Determine the (x, y) coordinate at the center of the cell enclosing the given text.  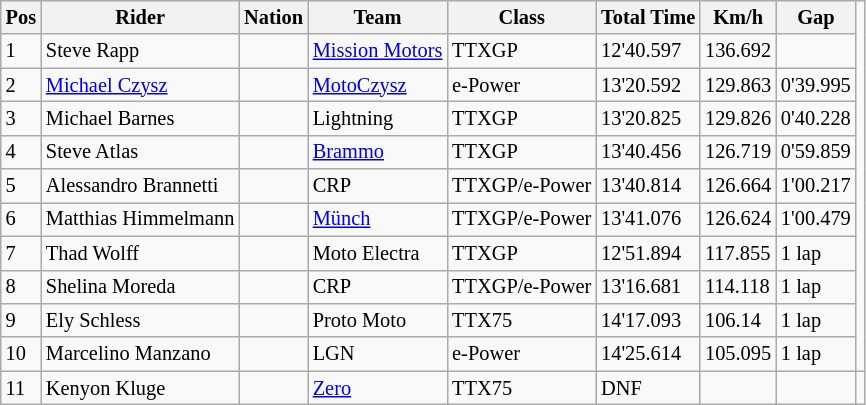
12'51.894 (648, 253)
9 (21, 320)
2 (21, 85)
129.826 (738, 118)
136.692 (738, 51)
10 (21, 354)
Ely Schless (140, 320)
MotoCzysz (378, 85)
Kenyon Kluge (140, 388)
105.095 (738, 354)
1'00.479 (816, 219)
1'00.217 (816, 186)
Steve Atlas (140, 152)
Matthias Himmelmann (140, 219)
13'20.825 (648, 118)
Shelina Moreda (140, 287)
106.14 (738, 320)
Moto Electra (378, 253)
6 (21, 219)
Lightning (378, 118)
Brammo (378, 152)
13'20.592 (648, 85)
12'40.597 (648, 51)
14'17.093 (648, 320)
Michael Barnes (140, 118)
117.855 (738, 253)
13'40.456 (648, 152)
LGN (378, 354)
Pos (21, 17)
Steve Rapp (140, 51)
DNF (648, 388)
3 (21, 118)
0'40.228 (816, 118)
11 (21, 388)
Mission Motors (378, 51)
126.719 (738, 152)
Alessandro Brannetti (140, 186)
Thad Wolff (140, 253)
126.624 (738, 219)
Michael Czysz (140, 85)
7 (21, 253)
Km/h (738, 17)
14'25.614 (648, 354)
4 (21, 152)
Rider (140, 17)
Marcelino Manzano (140, 354)
5 (21, 186)
0'59.859 (816, 152)
126.664 (738, 186)
8 (21, 287)
129.863 (738, 85)
Total Time (648, 17)
13'40.814 (648, 186)
Gap (816, 17)
0'39.995 (816, 85)
Team (378, 17)
114.118 (738, 287)
1 (21, 51)
Nation (274, 17)
Zero (378, 388)
13'41.076 (648, 219)
Proto Moto (378, 320)
Class (522, 17)
13'16.681 (648, 287)
Münch (378, 219)
